For the text-containing cell, return its midpoint in [x, y] coordinate format. 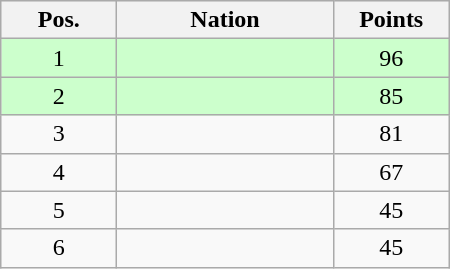
6 [59, 248]
1 [59, 58]
Points [391, 20]
Pos. [59, 20]
5 [59, 210]
Nation [225, 20]
4 [59, 172]
81 [391, 134]
96 [391, 58]
85 [391, 96]
67 [391, 172]
2 [59, 96]
3 [59, 134]
